Return (X, Y) of the center of cell containing provided text 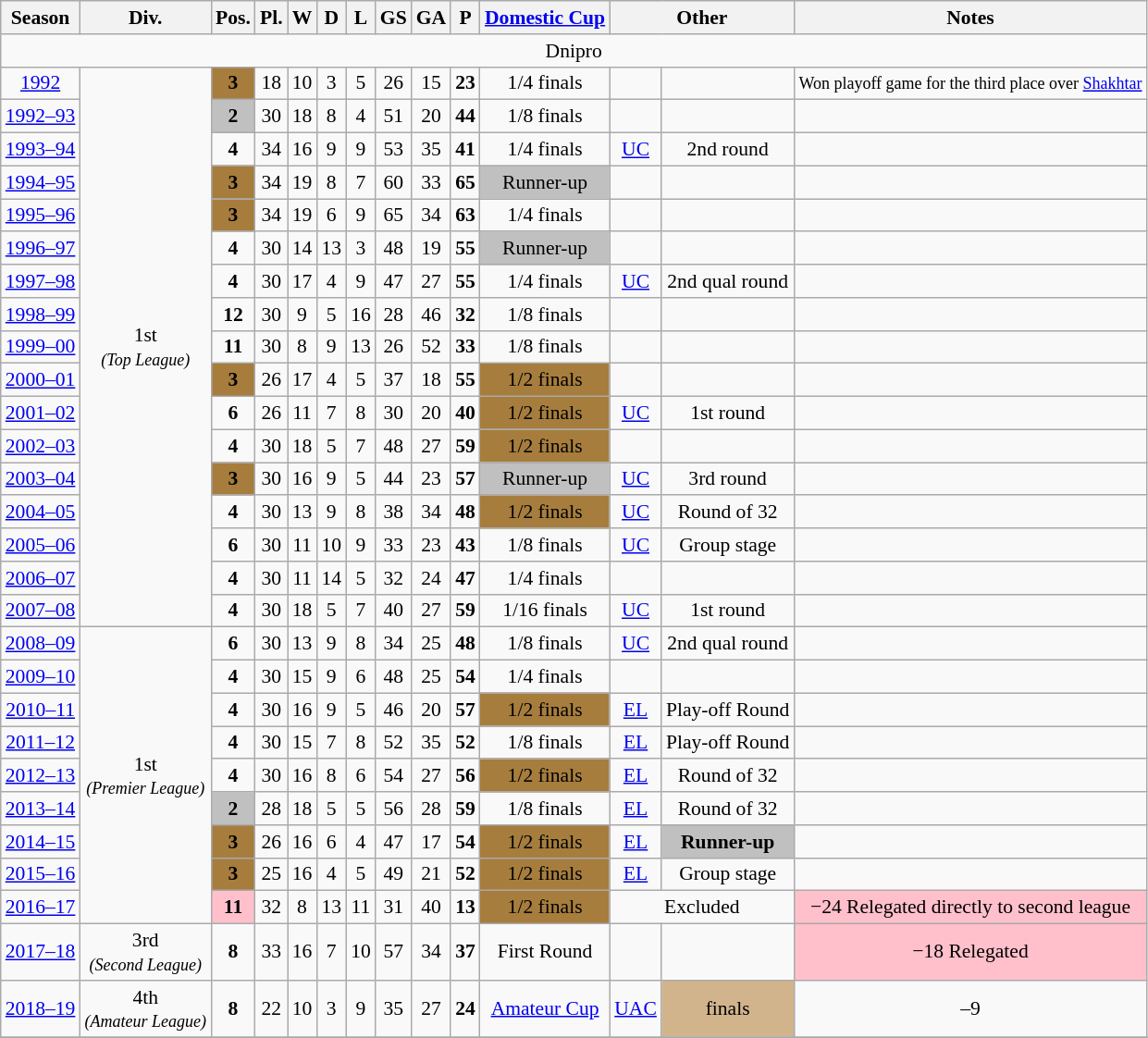
2002–03 (41, 446)
Pos. (233, 18)
Notes (969, 18)
41 (465, 150)
53 (394, 150)
60 (394, 182)
2012–13 (41, 776)
Pl. (272, 18)
Dnipro (574, 51)
2013–14 (41, 809)
49 (394, 874)
2007–08 (41, 611)
43 (465, 545)
3rd(Second League) (145, 953)
22 (272, 1008)
−24 Relegated directly to second league (969, 908)
2005–06 (41, 545)
2008–09 (41, 644)
2011–12 (41, 743)
1/16 finals (545, 611)
1999–00 (41, 347)
Won playoff game for the third place over Shakhtar (969, 83)
W (302, 18)
31 (394, 908)
3rd round (727, 479)
−18 Relegated (969, 953)
4th(Amateur League) (145, 1008)
12 (233, 315)
1st(Top League) (145, 347)
63 (465, 216)
38 (394, 513)
2015–16 (41, 874)
P (465, 18)
Other (701, 18)
Domestic Cup (545, 18)
2014–15 (41, 842)
1996–97 (41, 249)
2001–02 (41, 414)
1997–98 (41, 281)
Excluded (701, 908)
2018–19 (41, 1008)
Amateur Cup (545, 1008)
2016–17 (41, 908)
First Round (545, 953)
UAC (636, 1008)
2010–11 (41, 710)
GA (431, 18)
2000–01 (41, 380)
2017–18 (41, 953)
L (361, 18)
–9 (969, 1008)
Div. (145, 18)
D (331, 18)
GS (394, 18)
51 (394, 117)
1992 (41, 83)
1992–93 (41, 117)
1995–96 (41, 216)
finals (727, 1008)
2004–05 (41, 513)
2003–04 (41, 479)
1998–99 (41, 315)
2006–07 (41, 578)
2nd round (727, 150)
Season (41, 18)
2009–10 (41, 677)
1st(Premier League) (145, 775)
1993–94 (41, 150)
21 (431, 874)
1994–95 (41, 182)
